Search for the cell housing the specified text and yield its [X, Y] center coordinate. 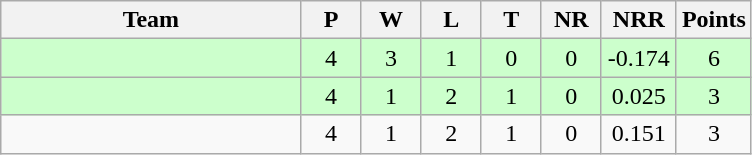
P [331, 20]
NRR [638, 20]
T [511, 20]
NR [571, 20]
W [391, 20]
0.151 [638, 134]
Points [714, 20]
L [451, 20]
Team [151, 20]
6 [714, 58]
0.025 [638, 96]
-0.174 [638, 58]
